Capture the cell that displays the provided text and extract its [x, y] central coordinate. 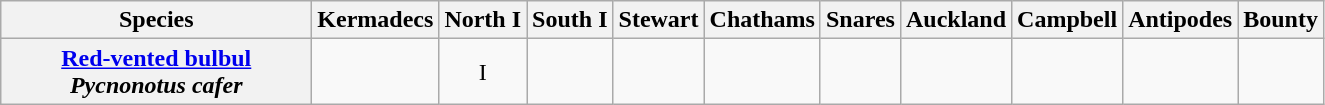
Chathams [762, 20]
Campbell [1068, 20]
Bounty [1281, 20]
Auckland [956, 20]
South I [570, 20]
I [483, 72]
Snares [860, 20]
Stewart [658, 20]
North I [483, 20]
Antipodes [1180, 20]
Red-vented bulbulPycnonotus cafer [156, 72]
Species [156, 20]
Kermadecs [376, 20]
